Scan for the cell matching the given text and deliver its [X, Y] coordinate at center. 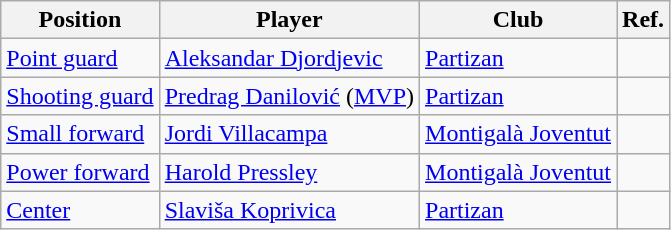
Harold Pressley [289, 172]
Ref. [644, 20]
Jordi Villacampa [289, 134]
Small forward [80, 134]
Player [289, 20]
Shooting guard [80, 96]
Power forward [80, 172]
Position [80, 20]
Predrag Danilović (MVP) [289, 96]
Club [518, 20]
Aleksandar Djordjevic [289, 58]
Center [80, 210]
Point guard [80, 58]
Slaviša Koprivica [289, 210]
